Return (x, y) of the center of cell containing provided text 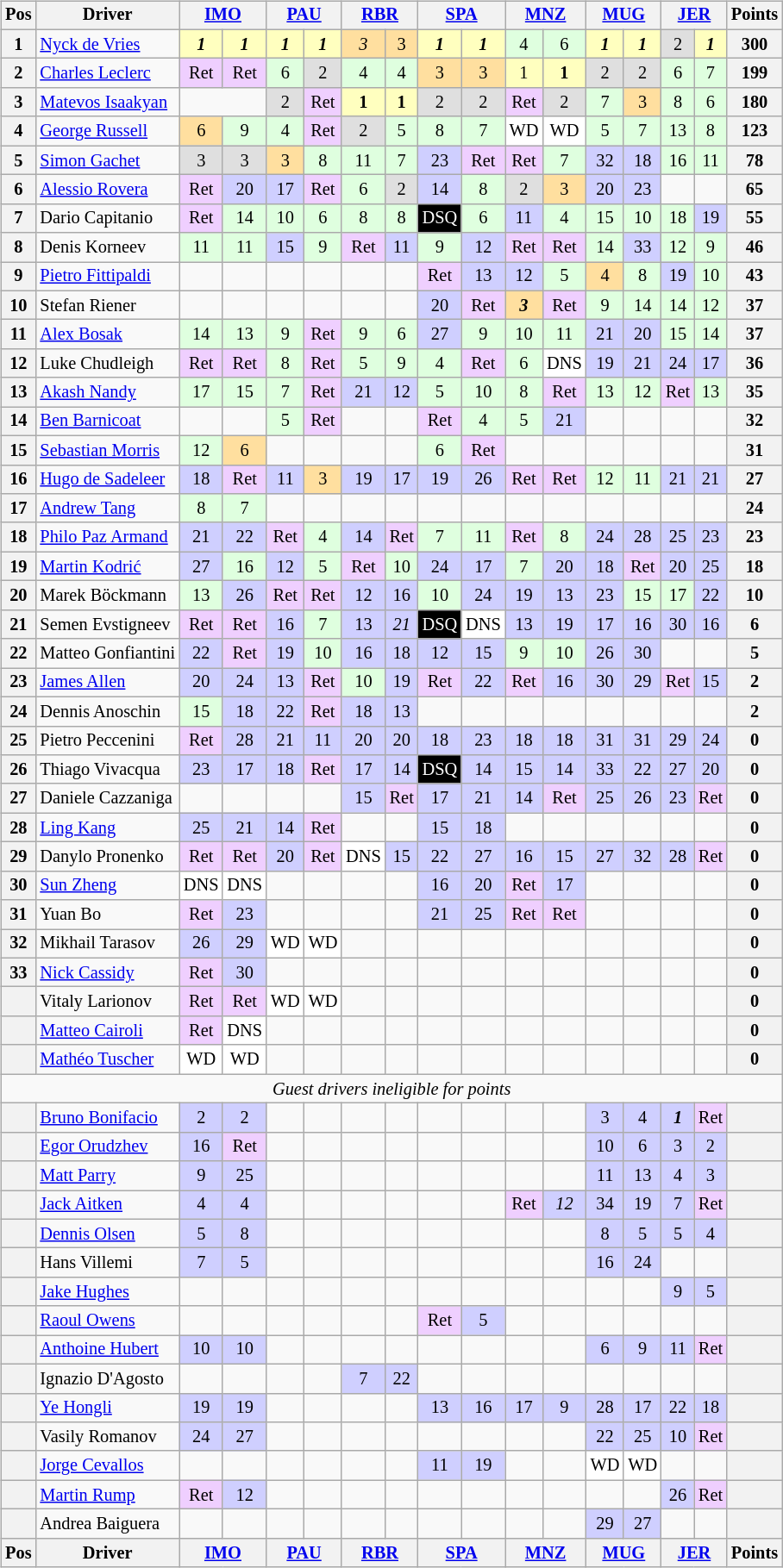
Akash Nandy (107, 392)
Martin Rump (107, 1495)
Danylo Pronenko (107, 857)
55 (755, 218)
Matteo Gonfiantini (107, 653)
Thiago Vivacqua (107, 770)
Vitaly Larionov (107, 1002)
Nyck de Vries (107, 44)
Ignazio D'Agosto (107, 1378)
Simon Gachet (107, 160)
Pietro Peccenini (107, 740)
Vasily Romanov (107, 1437)
Raoul Owens (107, 1321)
34 (605, 1205)
Jorge Cevallos (107, 1465)
George Russell (107, 131)
Alex Bosak (107, 334)
Philo Paz Armand (107, 537)
46 (755, 247)
Egor Orudzhev (107, 1146)
Ye Hongli (107, 1408)
Andrew Tang (107, 509)
Matteo Cairoli (107, 1031)
Jack Aitken (107, 1205)
Bruno Bonifacio (107, 1118)
199 (755, 73)
Guest drivers ineligible for points (391, 1089)
Andrea Baiguera (107, 1524)
Dario Capitanio (107, 218)
300 (755, 44)
Nick Cassidy (107, 972)
65 (755, 190)
Ling Kang (107, 828)
Semen Evstigneev (107, 624)
Daniele Cazzaniga (107, 798)
Denis Korneev (107, 247)
Hugo de Sadeleer (107, 479)
Martin Kodrić (107, 566)
Ben Barnicoat (107, 422)
Stefan Riener (107, 305)
Matevos Isaakyan (107, 103)
Matt Parry (107, 1176)
Charles Leclerc (107, 73)
Mathéo Tuscher (107, 1059)
43 (755, 277)
Luke Chudleigh (107, 364)
Anthoine Hubert (107, 1350)
36 (755, 364)
Jake Hughes (107, 1292)
James Allen (107, 683)
123 (755, 131)
Sun Zheng (107, 885)
Pietro Fittipaldi (107, 277)
Dennis Olsen (107, 1234)
Dennis Anoschin (107, 711)
Mikhail Tarasov (107, 944)
180 (755, 103)
78 (755, 160)
Marek Böckmann (107, 596)
Sebastian Morris (107, 450)
Yuan Bo (107, 915)
35 (755, 392)
Hans Villemi (107, 1263)
Alessio Rovera (107, 190)
